Find where the given text appears and provide that cell's center as [X, Y] coordinate. 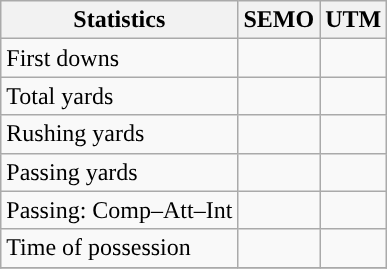
Rushing yards [120, 134]
Time of possession [120, 248]
Passing: Comp–Att–Int [120, 210]
UTM [354, 20]
First downs [120, 58]
Total yards [120, 96]
Statistics [120, 20]
Passing yards [120, 172]
SEMO [279, 20]
